Identify which cell holds the provided text, then report its (X, Y) central coordinate. 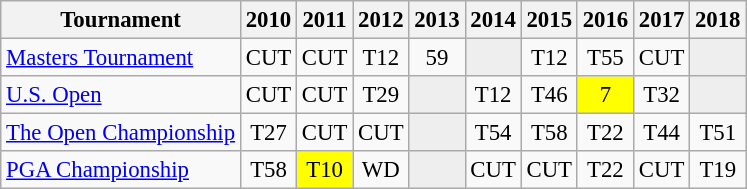
Tournament (121, 20)
2016 (605, 20)
T44 (661, 133)
T27 (268, 133)
T55 (605, 58)
2017 (661, 20)
U.S. Open (121, 95)
T19 (718, 170)
2013 (437, 20)
The Open Championship (121, 133)
PGA Championship (121, 170)
T51 (718, 133)
2018 (718, 20)
T32 (661, 95)
Masters Tournament (121, 58)
2014 (493, 20)
T10 (325, 170)
WD (381, 170)
59 (437, 58)
2012 (381, 20)
2010 (268, 20)
T54 (493, 133)
7 (605, 95)
2015 (549, 20)
T46 (549, 95)
2011 (325, 20)
T29 (381, 95)
